Output the (x, y) coordinate of the center of the cell containing the given text.  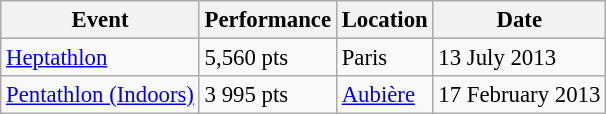
Event (100, 20)
13 July 2013 (520, 58)
Paris (384, 58)
Aubière (384, 95)
Pentathlon (Indoors) (100, 95)
5,560 pts (268, 58)
Date (520, 20)
Location (384, 20)
Heptathlon (100, 58)
17 February 2013 (520, 95)
Performance (268, 20)
3 995 pts (268, 95)
